Pinpoint the cell where the given text exists, returning its [X, Y] midpoint coordinate. 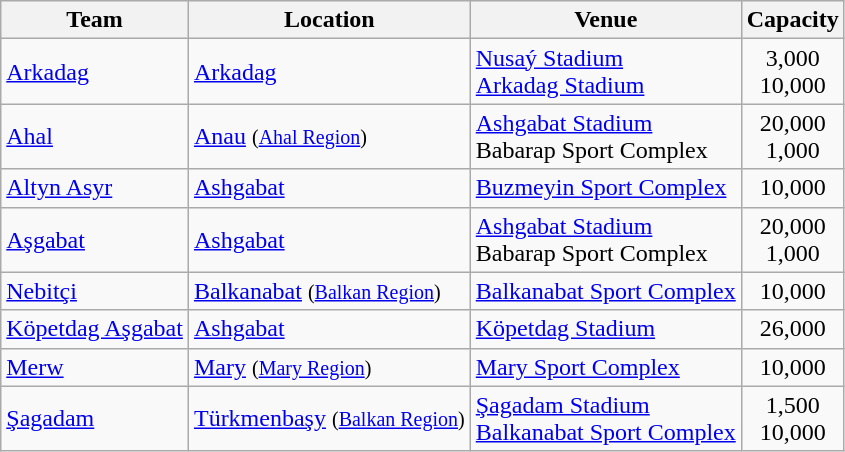
Köpetdag Stadium [606, 329]
3,000 10,000 [792, 72]
Köpetdag Aşgabat [95, 329]
Nusaý Stadium Arkadag Stadium [606, 72]
Team [95, 20]
Location [329, 20]
Aşgabat [95, 240]
Nebitçi [95, 291]
Şagadam [95, 418]
Anau (Ahal Region) [329, 136]
1,500 10,000 [792, 418]
Mary (Mary Region) [329, 367]
Türkmenbaşy (Balkan Region) [329, 418]
26,000 [792, 329]
Balkanabat (Balkan Region) [329, 291]
Buzmeyin Sport Complex [606, 188]
Şagadam Stadium Balkanabat Sport Complex [606, 418]
Venue [606, 20]
Capacity [792, 20]
Merw [95, 367]
Mary Sport Complex [606, 367]
Altyn Asyr [95, 188]
Balkanabat Sport Complex [606, 291]
Ahal [95, 136]
